Search for the cell housing the specified text and yield its (X, Y) center coordinate. 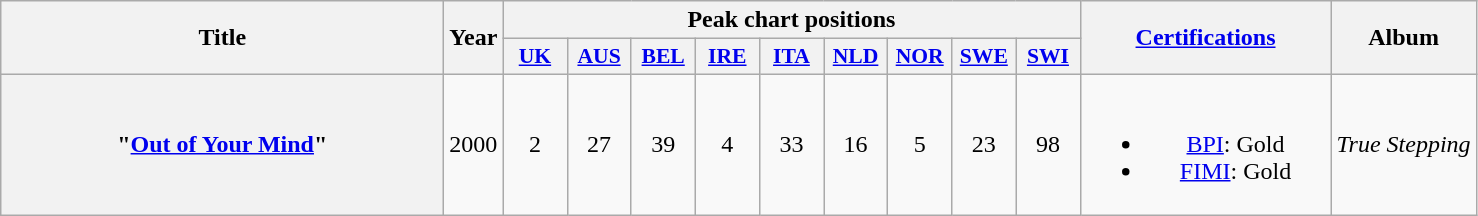
SWE (984, 57)
True Stepping (1404, 144)
39 (663, 144)
Title (222, 38)
33 (791, 144)
27 (599, 144)
IRE (727, 57)
UK (535, 57)
Peak chart positions (792, 20)
5 (920, 144)
Year (474, 38)
SWI (1048, 57)
BPI: GoldFIMI: Gold (1206, 144)
"Out of Your Mind" (222, 144)
2 (535, 144)
4 (727, 144)
ITA (791, 57)
2000 (474, 144)
NLD (856, 57)
16 (856, 144)
Album (1404, 38)
Certifications (1206, 38)
NOR (920, 57)
BEL (663, 57)
AUS (599, 57)
23 (984, 144)
98 (1048, 144)
